Scan for the cell matching the given text and deliver its (X, Y) coordinate at center. 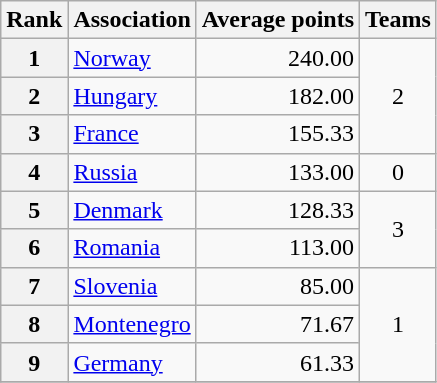
7 (34, 286)
France (132, 134)
Slovenia (132, 286)
240.00 (278, 58)
71.67 (278, 324)
Teams (398, 20)
128.33 (278, 210)
155.33 (278, 134)
85.00 (278, 286)
5 (34, 210)
6 (34, 248)
0 (398, 172)
Denmark (132, 210)
Hungary (132, 96)
Association (132, 20)
Norway (132, 58)
61.33 (278, 362)
Montenegro (132, 324)
Romania (132, 248)
4 (34, 172)
182.00 (278, 96)
Germany (132, 362)
9 (34, 362)
Rank (34, 20)
Average points (278, 20)
133.00 (278, 172)
113.00 (278, 248)
Russia (132, 172)
8 (34, 324)
